Find where the given text appears and provide that cell's center as (X, Y) coordinate. 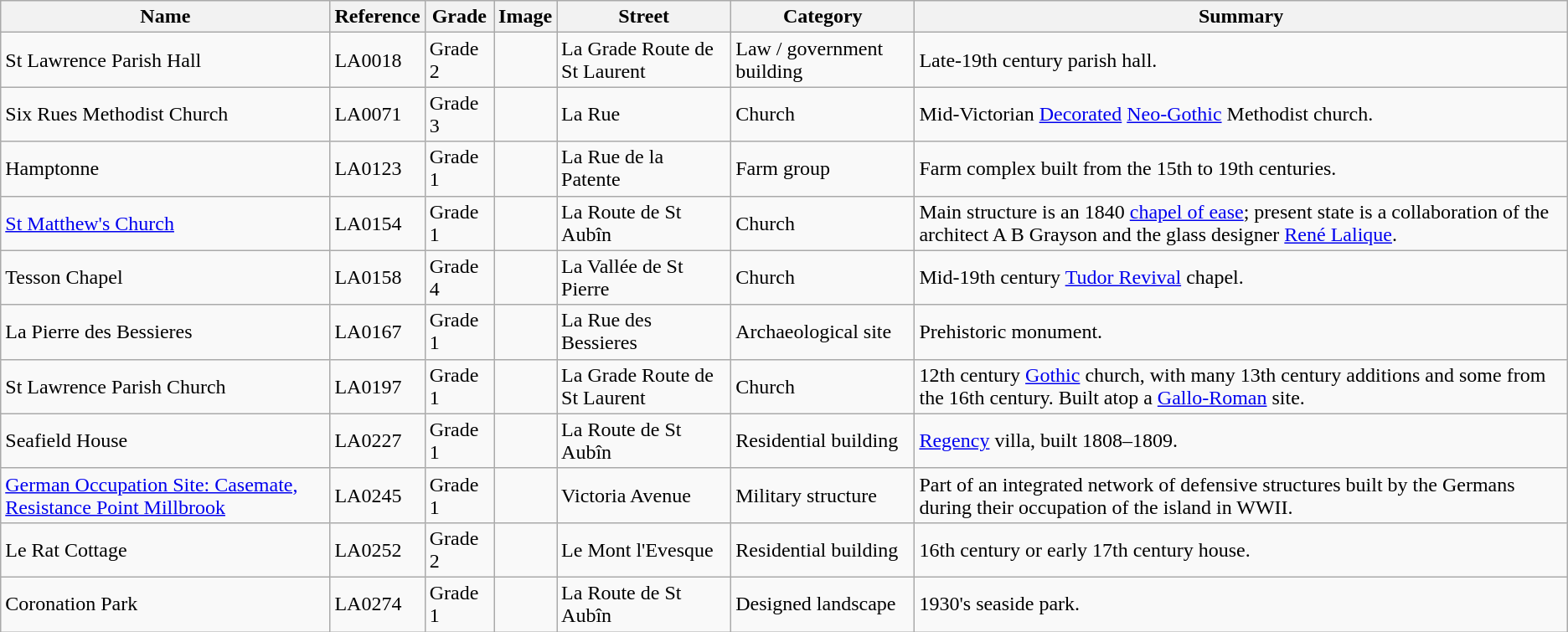
St Lawrence Parish Church (166, 387)
Le Rat Cottage (166, 549)
Seafield House (166, 440)
LA0252 (377, 549)
Hamptonne (166, 169)
Mid-Victorian Decorated Neo-Gothic Methodist church. (1241, 114)
Grade 3 (459, 114)
Law / government building (823, 60)
1930's seaside park. (1241, 604)
LA0123 (377, 169)
La Rue de la Patente (644, 169)
La Rue des Bessieres (644, 331)
LA0274 (377, 604)
Late-19th century parish hall. (1241, 60)
LA0154 (377, 223)
LA0018 (377, 60)
16th century or early 17th century house. (1241, 549)
German Occupation Site: Casemate, Resistance Point Millbrook (166, 496)
La Rue (644, 114)
Mid-19th century Tudor Revival chapel. (1241, 278)
Le Mont l'Evesque (644, 549)
Prehistoric monument. (1241, 331)
Part of an integrated network of defensive structures built by the Germans during their occupation of the island in WWII. (1241, 496)
Category (823, 17)
LA0227 (377, 440)
LA0167 (377, 331)
Six Rues Methodist Church (166, 114)
Designed landscape (823, 604)
Name (166, 17)
LA0071 (377, 114)
LA0197 (377, 387)
Military structure (823, 496)
Farm complex built from the 15th to 19th centuries. (1241, 169)
LA0245 (377, 496)
Grade 4 (459, 278)
La Pierre des Bessieres (166, 331)
Tesson Chapel (166, 278)
Coronation Park (166, 604)
Reference (377, 17)
St Lawrence Parish Hall (166, 60)
Farm group (823, 169)
Victoria Avenue (644, 496)
Grade (459, 17)
Main structure is an 1840 chapel of ease; present state is a collaboration of the architect A B Grayson and the glass designer René Lalique. (1241, 223)
Summary (1241, 17)
St Matthew's Church (166, 223)
Image (526, 17)
Regency villa, built 1808–1809. (1241, 440)
Archaeological site (823, 331)
La Vallée de St Pierre (644, 278)
Street (644, 17)
LA0158 (377, 278)
12th century Gothic church, with many 13th century additions and some from the 16th century. Built atop a Gallo-Roman site. (1241, 387)
